Search for the cell housing the specified text and yield its [x, y] center coordinate. 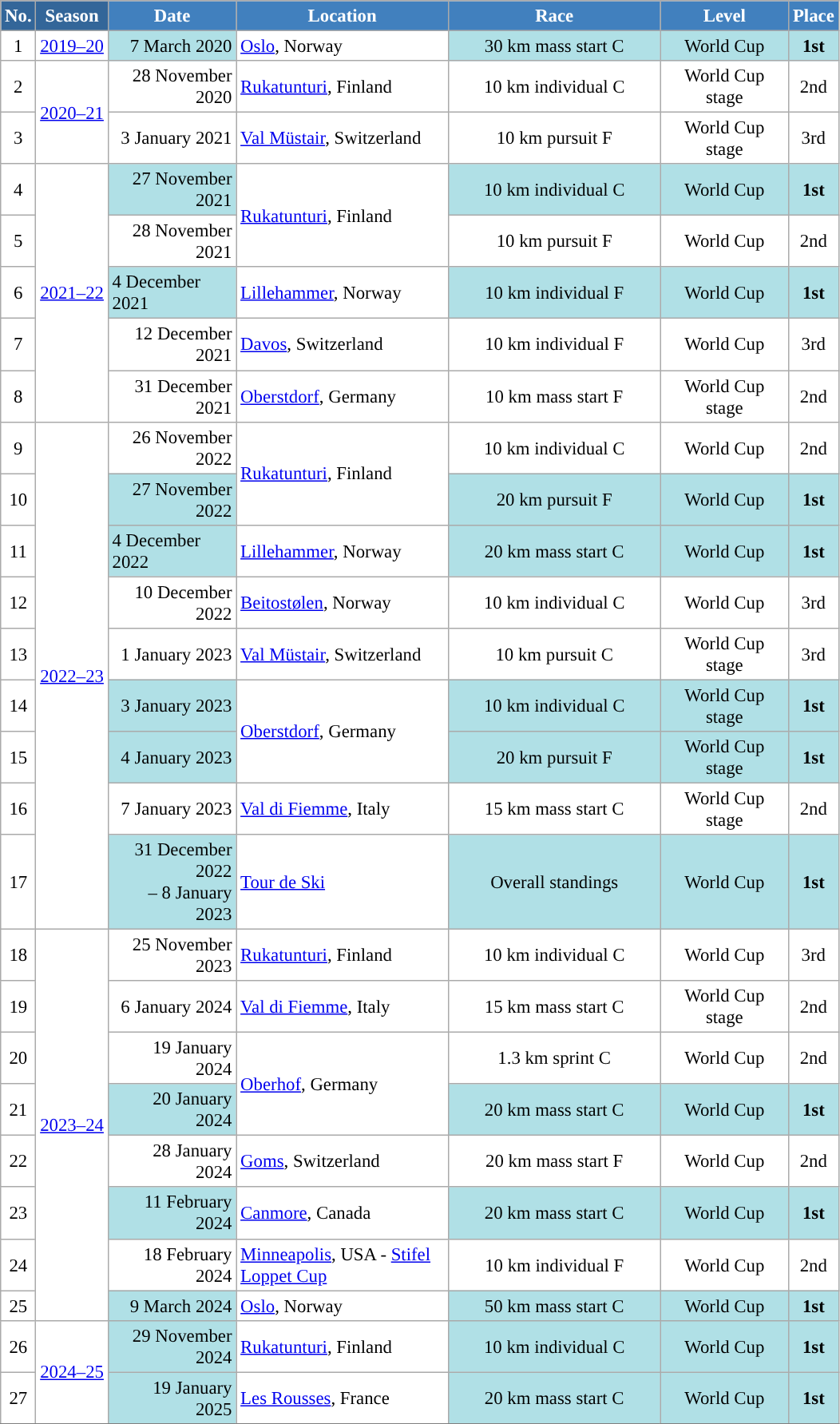
11 February 2024 [172, 1214]
Beitostølen, Norway [343, 602]
10 km pursuit C [554, 655]
30 km mass start C [554, 46]
3 January 2021 [172, 139]
10 [18, 500]
2022–23 [72, 676]
22 [18, 1161]
Minneapolis, USA - Stifel Loppet Cup [343, 1265]
10 km mass start F [554, 396]
5 [18, 241]
50 km mass start C [554, 1306]
19 [18, 1006]
19 January 2024 [172, 1059]
25 [18, 1306]
Level [725, 16]
20 [18, 1059]
Place [814, 16]
8 [18, 396]
26 [18, 1347]
7 March 2020 [172, 46]
Season [72, 16]
Goms, Switzerland [343, 1161]
28 November 2020 [172, 86]
7 January 2023 [172, 808]
20 km mass start F [554, 1161]
11 [18, 551]
1 January 2023 [172, 655]
9 March 2024 [172, 1306]
Les Rousses, France [343, 1398]
18 February 2024 [172, 1265]
24 [18, 1265]
17 [18, 882]
20 January 2024 [172, 1110]
6 January 2024 [172, 1006]
29 November 2024 [172, 1347]
26 November 2022 [172, 447]
Davos, Switzerland [343, 345]
10 December 2022 [172, 602]
2021–22 [72, 292]
3 January 2023 [172, 706]
25 November 2023 [172, 955]
27 November 2021 [172, 190]
4 December 2022 [172, 551]
28 November 2021 [172, 241]
1 [18, 46]
6 [18, 292]
31 December 2021 [172, 396]
Tour de Ski [343, 882]
15 [18, 757]
4 [18, 190]
Location [343, 16]
14 [18, 706]
23 [18, 1214]
27 [18, 1398]
19 January 2025 [172, 1398]
2023–24 [72, 1125]
28 January 2024 [172, 1161]
2019–20 [72, 46]
9 [18, 447]
3 [18, 139]
Date [172, 16]
Oberhof, Germany [343, 1085]
31 December 2022 – 8 January 2023 [172, 882]
12 [18, 602]
12 December 2021 [172, 345]
27 November 2022 [172, 500]
2020–21 [72, 112]
4 January 2023 [172, 757]
Race [554, 16]
1.3 km sprint C [554, 1059]
Canmore, Canada [343, 1214]
7 [18, 345]
21 [18, 1110]
13 [18, 655]
4 December 2021 [172, 292]
Overall standings [554, 882]
No. [18, 16]
18 [18, 955]
16 [18, 808]
2024–25 [72, 1372]
2 [18, 86]
